Detect which cell encompasses the target text, then output its (x, y) center coordinate. 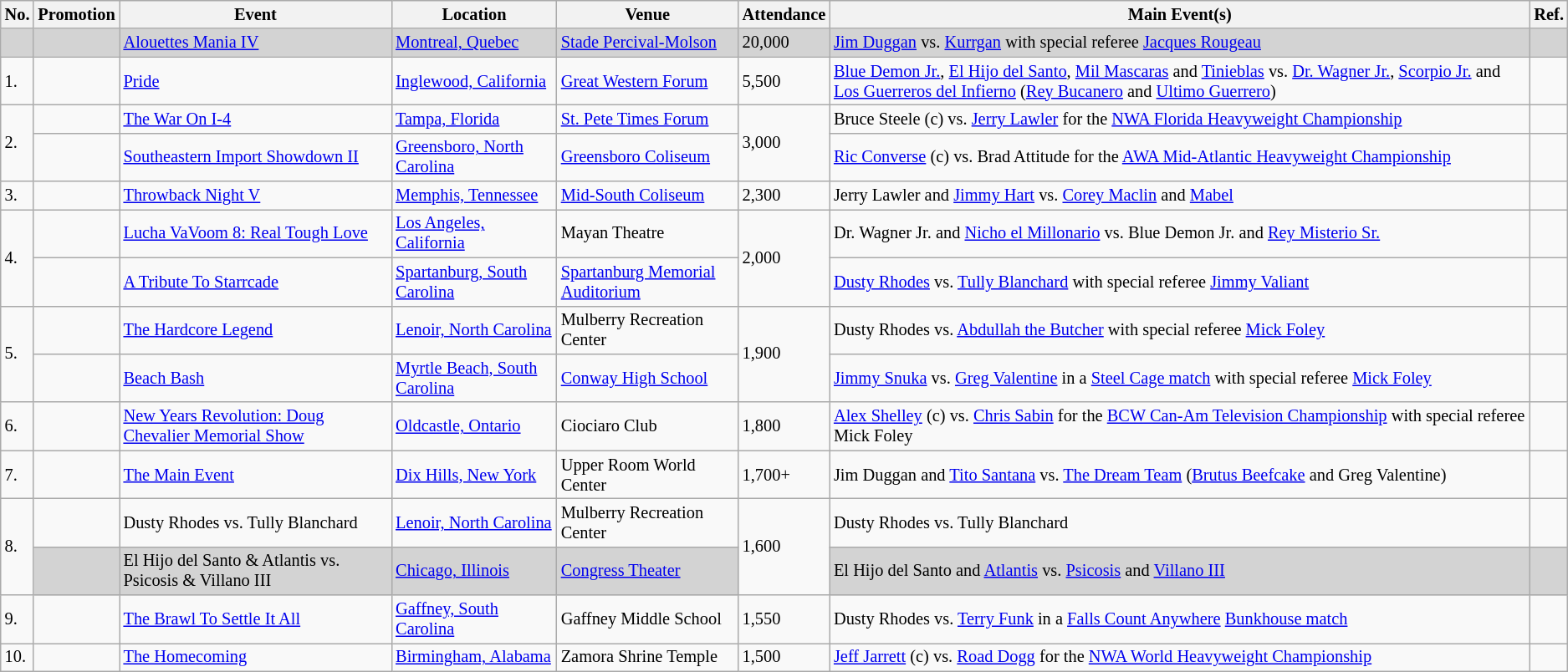
Jeff Jarrett (c) vs. Road Dogg for the NWA World Heavyweight Championship (1179, 657)
7. (18, 475)
Attendance (784, 14)
Myrtle Beach, South Carolina (474, 378)
Conway High School (647, 378)
1,500 (784, 657)
3,000 (784, 142)
Congress Theater (647, 571)
Jim Duggan and Tito Santana vs. The Dream Team (Brutus Beefcake and Greg Valentine) (1179, 475)
Spartanburg, South Carolina (474, 282)
Jerry Lawler and Jimmy Hart vs. Corey Maclin and Mabel (1179, 196)
Los Angeles, California (474, 233)
Dix Hills, New York (474, 475)
Upper Room World Center (647, 475)
Beach Bash (256, 378)
The War On I-4 (256, 119)
Pride (256, 81)
Mid-South Coliseum (647, 196)
Montreal, Quebec (474, 43)
Bruce Steele (c) vs. Jerry Lawler for the NWA Florida Heavyweight Championship (1179, 119)
Inglewood, California (474, 81)
Dusty Rhodes vs. Terry Funk in a Falls Count Anywhere Bunkhouse match (1179, 619)
9. (18, 619)
Ric Converse (c) vs. Brad Attitude for the AWA Mid-Atlantic Heavyweight Championship (1179, 157)
20,000 (784, 43)
8. (18, 547)
Memphis, Tennessee (474, 196)
1,700+ (784, 475)
Alouettes Mania IV (256, 43)
1,550 (784, 619)
Mayan Theatre (647, 233)
5. (18, 354)
Promotion (76, 14)
Jim Duggan vs. Kurrgan with special referee Jacques Rougeau (1179, 43)
Event (256, 14)
2. (18, 142)
No. (18, 14)
1,800 (784, 426)
Birmingham, Alabama (474, 657)
Tampa, Florida (474, 119)
Lucha VaVoom 8: Real Tough Love (256, 233)
Spartanburg Memorial Auditorium (647, 282)
Stade Percival-Molson (647, 43)
5,500 (784, 81)
Venue (647, 14)
Zamora Shrine Temple (647, 657)
Chicago, Illinois (474, 571)
El Hijo del Santo and Atlantis vs. Psicosis and Villano III (1179, 571)
1. (18, 81)
A Tribute To Starrcade (256, 282)
2,000 (784, 257)
The Main Event (256, 475)
Oldcastle, Ontario (474, 426)
Ciociaro Club (647, 426)
Dusty Rhodes vs. Tully Blanchard with special referee Jimmy Valiant (1179, 282)
Ref. (1549, 14)
1,900 (784, 354)
St. Pete Times Forum (647, 119)
The Brawl To Settle It All (256, 619)
The Homecoming (256, 657)
3. (18, 196)
4. (18, 257)
Gaffney Middle School (647, 619)
Greensboro Coliseum (647, 157)
6. (18, 426)
Dr. Wagner Jr. and Nicho el Millonario vs. Blue Demon Jr. and Rey Misterio Sr. (1179, 233)
Great Western Forum (647, 81)
Southeastern Import Showdown II (256, 157)
Main Event(s) (1179, 14)
10. (18, 657)
1,600 (784, 547)
Gaffney, South Carolina (474, 619)
Dusty Rhodes vs. Abdullah the Butcher with special referee Mick Foley (1179, 330)
2,300 (784, 196)
Greensboro, North Carolina (474, 157)
Jimmy Snuka vs. Greg Valentine in a Steel Cage match with special referee Mick Foley (1179, 378)
El Hijo del Santo & Atlantis vs. Psicosis & Villano III (256, 571)
Throwback Night V (256, 196)
New Years Revolution: Doug Chevalier Memorial Show (256, 426)
Location (474, 14)
Alex Shelley (c) vs. Chris Sabin for the BCW Can-Am Television Championship with special referee Mick Foley (1179, 426)
The Hardcore Legend (256, 330)
